Locate the cell with the specified text and output its (x, y) center coordinate. 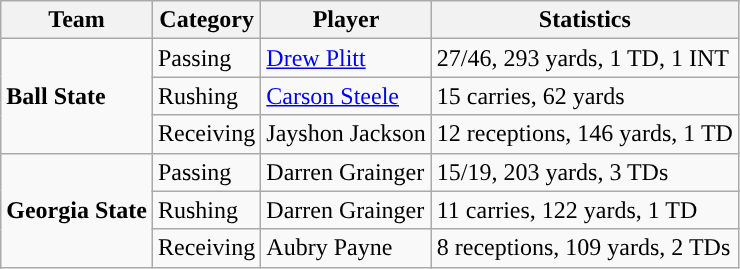
Team (77, 20)
11 carries, 122 yards, 1 TD (584, 210)
Drew Plitt (346, 58)
Carson Steele (346, 96)
Statistics (584, 20)
27/46, 293 yards, 1 TD, 1 INT (584, 58)
Ball State (77, 96)
15 carries, 62 yards (584, 96)
12 receptions, 146 yards, 1 TD (584, 134)
Georgia State (77, 210)
Jayshon Jackson (346, 134)
Aubry Payne (346, 248)
8 receptions, 109 yards, 2 TDs (584, 248)
Category (206, 20)
Player (346, 20)
15/19, 203 yards, 3 TDs (584, 172)
